Extract the (X, Y) coordinate from the center of the cell holding the provided text.  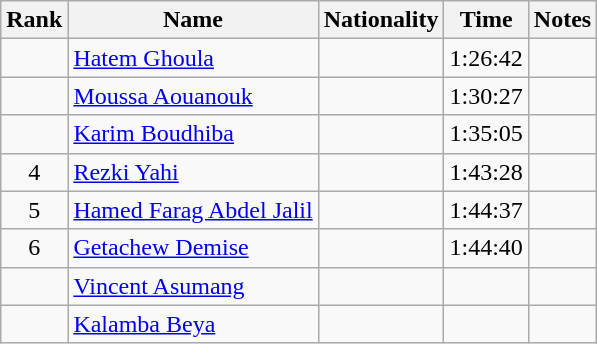
Moussa Aouanouk (193, 96)
Kalamba Beya (193, 324)
Nationality (381, 20)
Getachew Demise (193, 248)
Time (486, 20)
1:44:37 (486, 210)
Name (193, 20)
Rezki Yahi (193, 172)
1:35:05 (486, 134)
Hatem Ghoula (193, 58)
1:44:40 (486, 248)
1:30:27 (486, 96)
5 (34, 210)
Karim Boudhiba (193, 134)
6 (34, 248)
Notes (562, 20)
4 (34, 172)
Vincent Asumang (193, 286)
1:26:42 (486, 58)
Hamed Farag Abdel Jalil (193, 210)
Rank (34, 20)
1:43:28 (486, 172)
